Detect which cell encompasses the target text, then output its (x, y) center coordinate. 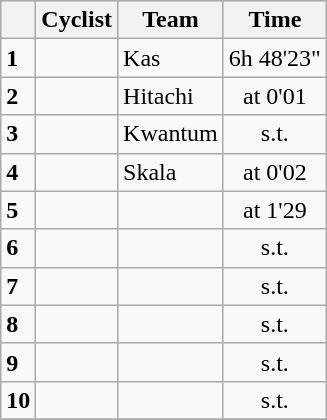
7 (18, 286)
Kas (171, 58)
10 (18, 400)
8 (18, 324)
Cyclist (77, 20)
6h 48'23" (274, 58)
6 (18, 248)
9 (18, 362)
3 (18, 134)
Hitachi (171, 96)
4 (18, 172)
at 1'29 (274, 210)
at 0'01 (274, 96)
5 (18, 210)
Kwantum (171, 134)
Time (274, 20)
2 (18, 96)
at 0'02 (274, 172)
Team (171, 20)
1 (18, 58)
Skala (171, 172)
